Provide the [x, y] coordinate of the cell's center where the given text is located.  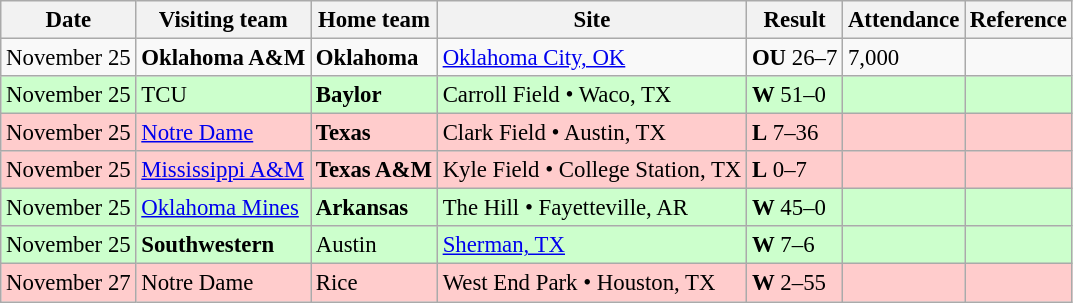
Texas A&M [374, 170]
Site [592, 20]
Oklahoma City, OK [592, 58]
Result [795, 20]
Oklahoma Mines [224, 208]
Mississippi A&M [224, 170]
Date [68, 20]
W 7–6 [795, 245]
Sherman, TX [592, 245]
OU 26–7 [795, 58]
TCU [224, 95]
Reference [1019, 20]
West End Park • Houston, TX [592, 283]
Kyle Field • College Station, TX [592, 170]
Arkansas [374, 208]
Clark Field • Austin, TX [592, 133]
Attendance [904, 20]
Southwestern [224, 245]
W 2–55 [795, 283]
Baylor [374, 95]
Austin [374, 245]
L 0–7 [795, 170]
Home team [374, 20]
W 51–0 [795, 95]
W 45–0 [795, 208]
The Hill • Fayetteville, AR [592, 208]
November 27 [68, 283]
Rice [374, 283]
Visiting team [224, 20]
L 7–36 [795, 133]
Oklahoma [374, 58]
Carroll Field • Waco, TX [592, 95]
7,000 [904, 58]
Oklahoma A&M [224, 58]
Texas [374, 133]
